Pinpoint the cell where the given text exists, returning its [x, y] midpoint coordinate. 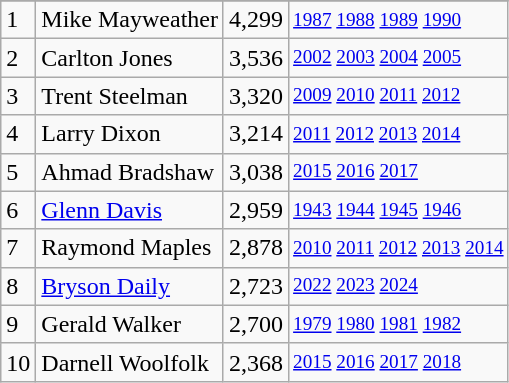
3 [18, 96]
2 [18, 58]
6 [18, 210]
10 [18, 362]
Ahmad Bradshaw [130, 172]
2015 2016 2017 [399, 172]
5 [18, 172]
4 [18, 134]
2022 2023 2024 [399, 286]
2,368 [256, 362]
2009 2010 2011 2012 [399, 96]
Carlton Jones [130, 58]
3,038 [256, 172]
1943 1944 1945 1946 [399, 210]
Larry Dixon [130, 134]
Gerald Walker [130, 324]
9 [18, 324]
2010 2011 2012 2013 2014 [399, 248]
1987 1988 1989 1990 [399, 20]
4,299 [256, 20]
2002 2003 2004 2005 [399, 58]
Trent Steelman [130, 96]
Glenn Davis [130, 210]
8 [18, 286]
2011 2012 2013 2014 [399, 134]
Bryson Daily [130, 286]
2,723 [256, 286]
2,878 [256, 248]
3,214 [256, 134]
3,536 [256, 58]
2,700 [256, 324]
3,320 [256, 96]
2,959 [256, 210]
Darnell Woolfolk [130, 362]
Raymond Maples [130, 248]
2015 2016 2017 2018 [399, 362]
7 [18, 248]
1 [18, 20]
Mike Mayweather [130, 20]
1979 1980 1981 1982 [399, 324]
